Identify which cell holds the provided text, then report its [x, y] central coordinate. 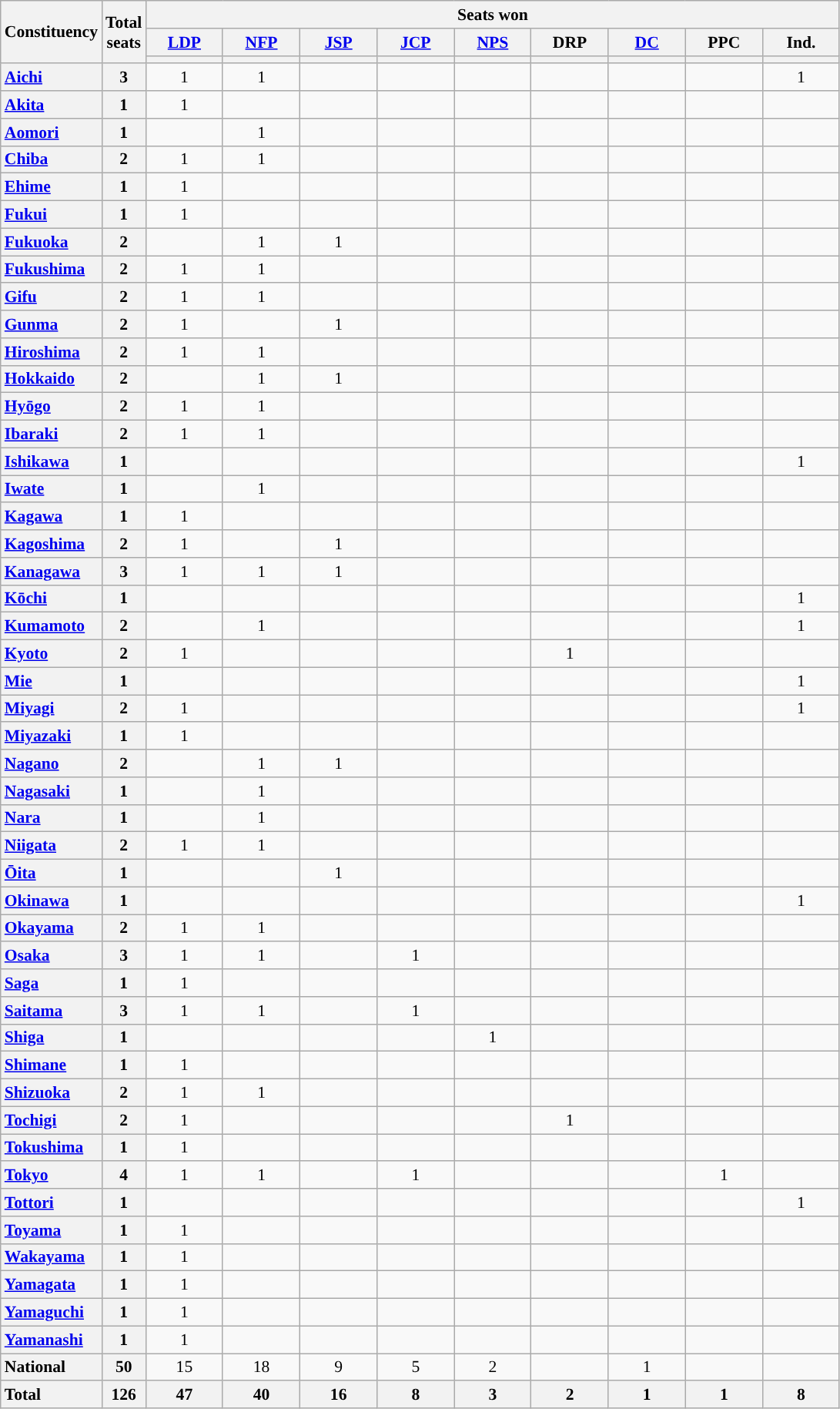
Saitama [51, 1011]
Yamaguchi [51, 1313]
DRP [570, 42]
Kagawa [51, 517]
126 [123, 1395]
Ishikawa [51, 461]
Shimane [51, 1065]
Yamanashi [51, 1340]
Kagoshima [51, 544]
Seats won [493, 15]
Nagano [51, 763]
NPS [493, 42]
Yamagata [51, 1285]
Hyōgo [51, 407]
Okinawa [51, 901]
Akita [51, 105]
Chiba [51, 159]
Osaka [51, 956]
5 [416, 1367]
Tochigi [51, 1120]
Kōchi [51, 599]
Ōita [51, 874]
Aomori [51, 133]
Fukuoka [51, 242]
Aichi [51, 78]
Okayama [51, 928]
16 [339, 1395]
Gunma [51, 324]
Kumamoto [51, 626]
Wakayama [51, 1257]
DC [647, 42]
Total [51, 1395]
9 [339, 1367]
47 [184, 1395]
Ehime [51, 187]
50 [123, 1367]
Ibaraki [51, 434]
Hiroshima [51, 352]
LDP [184, 42]
JSP [339, 42]
15 [184, 1367]
Saga [51, 983]
Toyama [51, 1230]
Nagasaki [51, 791]
Kyoto [51, 654]
Miyagi [51, 709]
NFP [261, 42]
Shizuoka [51, 1093]
40 [261, 1395]
Tokushima [51, 1148]
4 [123, 1176]
Ind. [801, 42]
Hokkaido [51, 379]
Iwate [51, 489]
Shiga [51, 1038]
PPC [724, 42]
Nara [51, 818]
Gifu [51, 297]
18 [261, 1367]
JCP [416, 42]
National [51, 1367]
Fukushima [51, 270]
Tottori [51, 1203]
Tokyo [51, 1176]
Fukui [51, 215]
Niigata [51, 846]
Mie [51, 681]
Totalseats [123, 32]
Constituency [51, 32]
Miyazaki [51, 736]
Kanagawa [51, 572]
